Scan for the cell matching the given text and deliver its (x, y) coordinate at center. 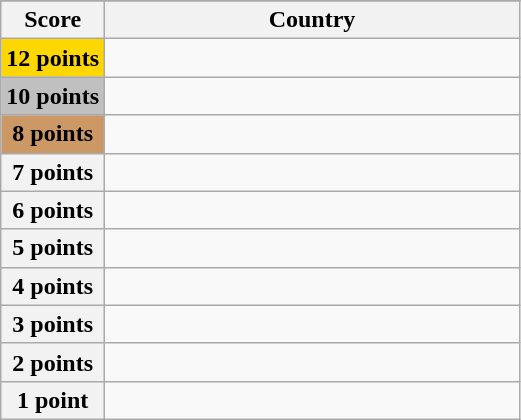
3 points (53, 324)
Score (53, 20)
2 points (53, 362)
10 points (53, 96)
4 points (53, 286)
7 points (53, 172)
8 points (53, 134)
1 point (53, 400)
Country (312, 20)
5 points (53, 248)
12 points (53, 58)
6 points (53, 210)
